Output the [X, Y] coordinate of the center of the cell containing the given text.  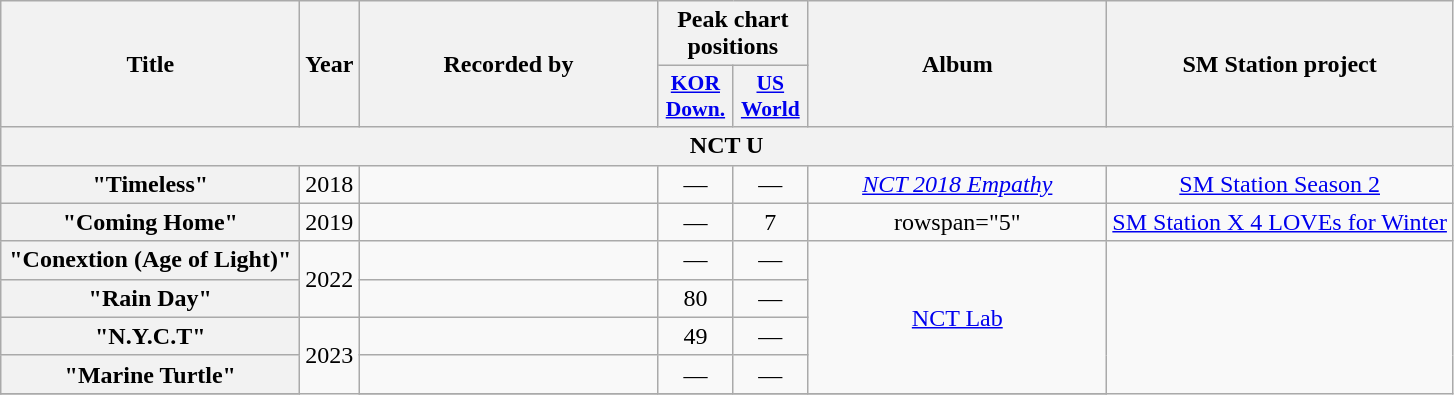
NCT 2018 Empathy [958, 184]
Album [958, 64]
80 [696, 298]
NCT Lab [958, 317]
rowspan="5" [958, 222]
7 [770, 222]
Year [330, 64]
"Timeless" [150, 184]
KORDown. [696, 96]
2023 [330, 355]
"Conextion (Age of Light)" [150, 260]
49 [696, 336]
2018 [330, 184]
Title [150, 64]
"Rain Day" [150, 298]
"Marine Turtle" [150, 374]
SM Station Season 2 [1280, 184]
Recorded by [508, 64]
2019 [330, 222]
"N.Y.C.T" [150, 336]
"Coming Home" [150, 222]
NCT U [727, 146]
SM Station X 4 LOVEs for Winter [1280, 222]
USWorld [770, 96]
2022 [330, 279]
Peak chart positions [733, 34]
SM Station project [1280, 64]
